Scan for the cell matching the given text and deliver its (X, Y) coordinate at center. 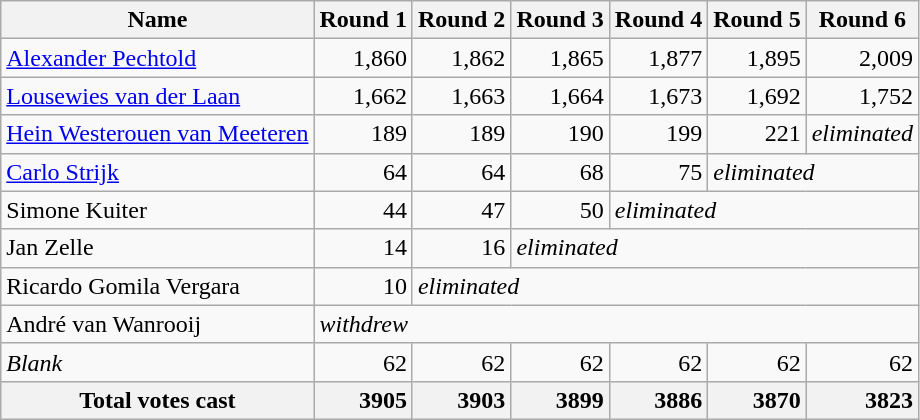
Jan Zelle (158, 248)
Alexander Pechtold (158, 58)
75 (658, 172)
68 (560, 172)
3870 (757, 400)
50 (560, 210)
1,673 (658, 96)
Round 5 (757, 20)
1,895 (757, 58)
190 (560, 134)
2,009 (862, 58)
10 (363, 286)
1,692 (757, 96)
221 (757, 134)
Round 3 (560, 20)
14 (363, 248)
3899 (560, 400)
Round 4 (658, 20)
1,877 (658, 58)
Name (158, 20)
3905 (363, 400)
3886 (658, 400)
1,752 (862, 96)
1,662 (363, 96)
Ricardo Gomila Vergara (158, 286)
3903 (461, 400)
Carlo Strijk (158, 172)
1,664 (560, 96)
Total votes cast (158, 400)
Blank (158, 362)
Simone Kuiter (158, 210)
16 (461, 248)
1,860 (363, 58)
Round 2 (461, 20)
3823 (862, 400)
Hein Westerouen van Meeteren (158, 134)
Lousewies van der Laan (158, 96)
199 (658, 134)
withdrew (616, 324)
Round 1 (363, 20)
1,865 (560, 58)
1,862 (461, 58)
Round 6 (862, 20)
1,663 (461, 96)
47 (461, 210)
44 (363, 210)
André van Wanrooij (158, 324)
